Provide the (x, y) coordinate of the cell's center where the given text is located.  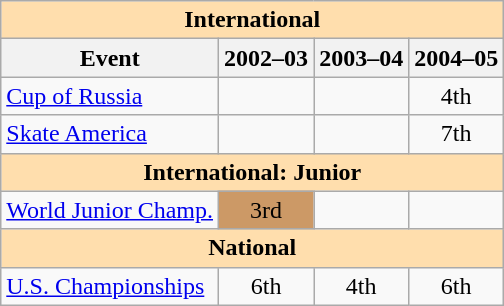
3rd (266, 210)
International (252, 20)
7th (456, 134)
Cup of Russia (110, 96)
2003–04 (362, 58)
Event (110, 58)
International: Junior (252, 172)
2002–03 (266, 58)
2004–05 (456, 58)
National (252, 248)
World Junior Champ. (110, 210)
Skate America (110, 134)
U.S. Championships (110, 286)
